Identify which cell holds the provided text, then report its (X, Y) central coordinate. 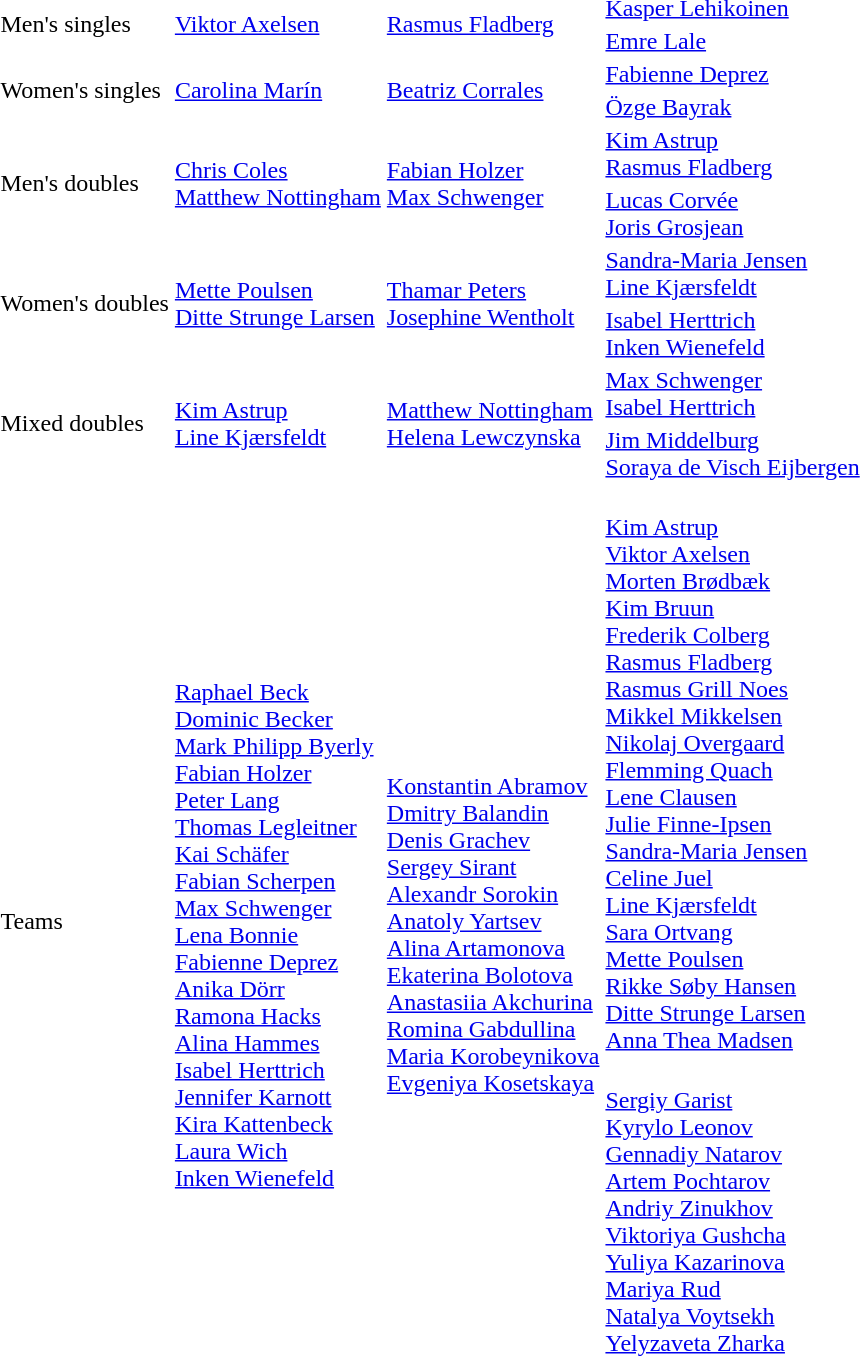
Kim Astrup Line Kjærsfeldt (278, 424)
Chris Coles Matthew Nottingham (278, 184)
Beatriz Corrales (493, 90)
Matthew Nottingham Helena Lewczynska (493, 424)
Carolina Marín (278, 90)
Thamar Peters Josephine Wentholt (493, 304)
Mette Poulsen Ditte Strunge Larsen (278, 304)
Fabian Holzer Max Schwenger (493, 184)
